Extract the (X, Y) coordinate from the center of the cell holding the provided text.  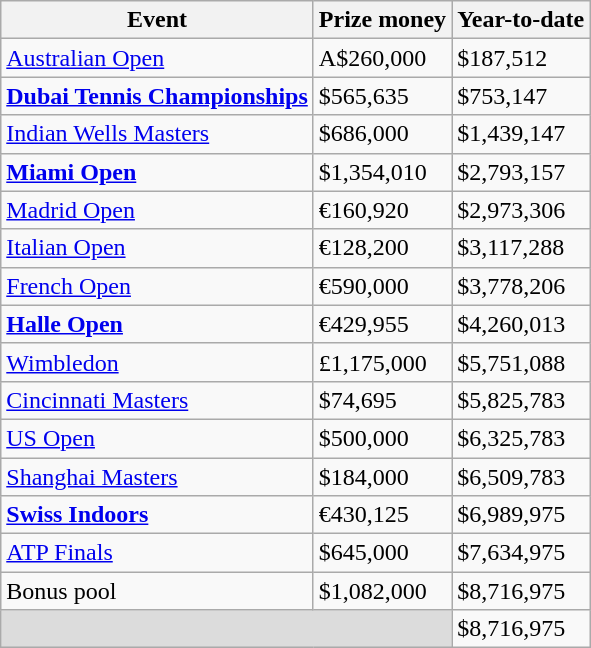
$6,325,783 (521, 438)
£1,175,000 (382, 362)
$187,512 (521, 58)
$6,509,783 (521, 477)
€590,000 (382, 286)
Australian Open (158, 58)
Dubai Tennis Championships (158, 96)
$2,793,157 (521, 172)
€128,200 (382, 248)
$4,260,013 (521, 324)
Shanghai Masters (158, 477)
French Open (158, 286)
$1,354,010 (382, 172)
$2,973,306 (521, 210)
A$260,000 (382, 58)
$184,000 (382, 477)
Cincinnati Masters (158, 400)
Miami Open (158, 172)
$1,439,147 (521, 134)
€429,955 (382, 324)
$1,082,000 (382, 591)
ATP Finals (158, 553)
$6,989,975 (521, 515)
$3,117,288 (521, 248)
$753,147 (521, 96)
Bonus pool (158, 591)
$5,751,088 (521, 362)
Event (158, 20)
Madrid Open (158, 210)
$686,000 (382, 134)
Italian Open (158, 248)
$565,635 (382, 96)
$500,000 (382, 438)
$5,825,783 (521, 400)
$7,634,975 (521, 553)
€430,125 (382, 515)
$74,695 (382, 400)
US Open (158, 438)
Year-to-date (521, 20)
Indian Wells Masters (158, 134)
Prize money (382, 20)
€160,920 (382, 210)
Halle Open (158, 324)
$3,778,206 (521, 286)
$645,000 (382, 553)
Swiss Indoors (158, 515)
Wimbledon (158, 362)
